Extract the [X, Y] coordinate from the center of the cell holding the provided text.  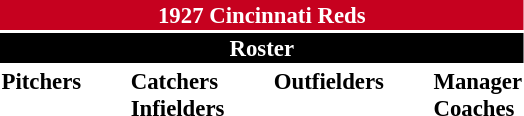
Roster [262, 48]
1927 Cincinnati Reds [262, 15]
